Locate the cell with the specified text and output its [x, y] center coordinate. 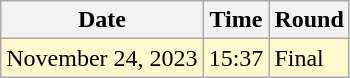
Time [236, 20]
Round [309, 20]
Final [309, 58]
15:37 [236, 58]
Date [102, 20]
November 24, 2023 [102, 58]
